Find where the given text appears and provide that cell's center as [x, y] coordinate. 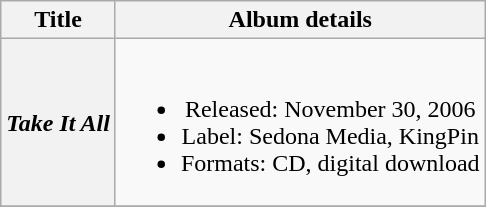
Take It All [58, 122]
Released: November 30, 2006Label: Sedona Media, KingPinFormats: CD, digital download [300, 122]
Title [58, 20]
Album details [300, 20]
